Scan for the cell matching the given text and deliver its [x, y] coordinate at center. 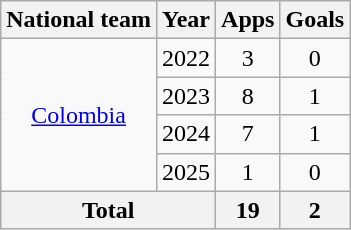
7 [248, 134]
Year [186, 20]
2 [315, 210]
2022 [186, 58]
Colombia [79, 115]
8 [248, 96]
3 [248, 58]
Goals [315, 20]
2025 [186, 172]
Apps [248, 20]
2023 [186, 96]
19 [248, 210]
2024 [186, 134]
National team [79, 20]
Total [108, 210]
